Extract the [x, y] coordinate from the center of the cell holding the provided text.  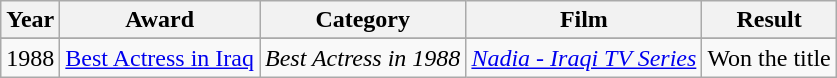
Best Actress in Iraq [160, 58]
Film [584, 20]
Won the title [769, 58]
Nadia - Iraqi TV Series [584, 58]
Result [769, 20]
Year [30, 20]
1988 [30, 58]
Best Actress in 1988 [363, 58]
Award [160, 20]
Category [363, 20]
